Pinpoint the cell where the given text exists, returning its [x, y] midpoint coordinate. 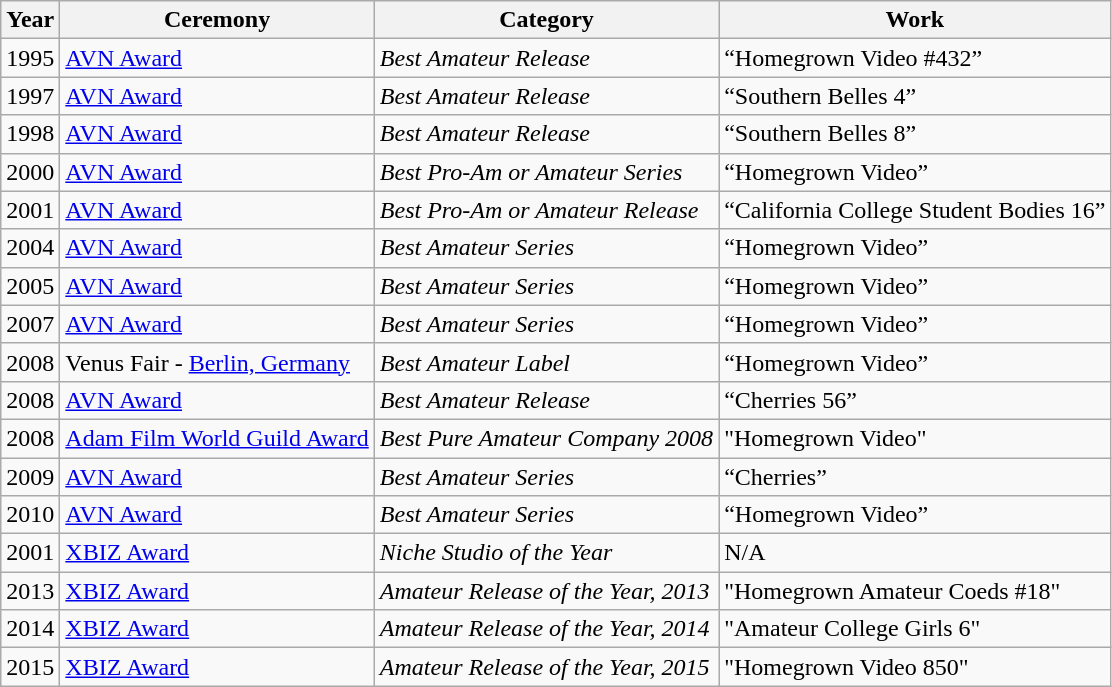
Amateur Release of the Year, 2014 [546, 629]
Ceremony [217, 20]
“Homegrown Video #432” [915, 58]
"Amateur College Girls 6" [915, 629]
2005 [30, 286]
Best Pure Amateur Company 2008 [546, 438]
Work [915, 20]
2009 [30, 477]
1998 [30, 134]
N/A [915, 553]
Best Amateur Label [546, 362]
Year [30, 20]
2007 [30, 324]
Adam Film World Guild Award [217, 438]
"Homegrown Amateur Coeds #18" [915, 591]
Best Pro-Am or Amateur Series [546, 172]
Amateur Release of the Year, 2015 [546, 667]
1995 [30, 58]
2013 [30, 591]
2004 [30, 248]
“Cherries 56” [915, 400]
Category [546, 20]
Best Pro-Am or Amateur Release [546, 210]
“California College Student Bodies 16” [915, 210]
Amateur Release of the Year, 2013 [546, 591]
"Homegrown Video 850" [915, 667]
“Cherries” [915, 477]
2014 [30, 629]
2015 [30, 667]
1997 [30, 96]
“Southern Belles 4” [915, 96]
"Homegrown Video" [915, 438]
2000 [30, 172]
Niche Studio of the Year [546, 553]
2010 [30, 515]
Venus Fair - Berlin, Germany [217, 362]
“Southern Belles 8” [915, 134]
